From the cell containing the given text, extract its center point as [x, y] coordinate. 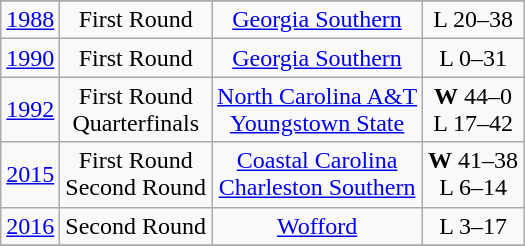
1988 [30, 20]
L 20–38 [474, 20]
Coastal CarolinaCharleston Southern [318, 174]
1992 [30, 110]
W 41–38L 6–14 [474, 174]
Wofford [318, 226]
2016 [30, 226]
W 44–0L 17–42 [474, 110]
First RoundSecond Round [136, 174]
Second Round [136, 226]
L 3–17 [474, 226]
First RoundQuarterfinals [136, 110]
2015 [30, 174]
1990 [30, 58]
L 0–31 [474, 58]
North Carolina A&TYoungstown State [318, 110]
